Scan for the cell matching the given text and deliver its [x, y] coordinate at center. 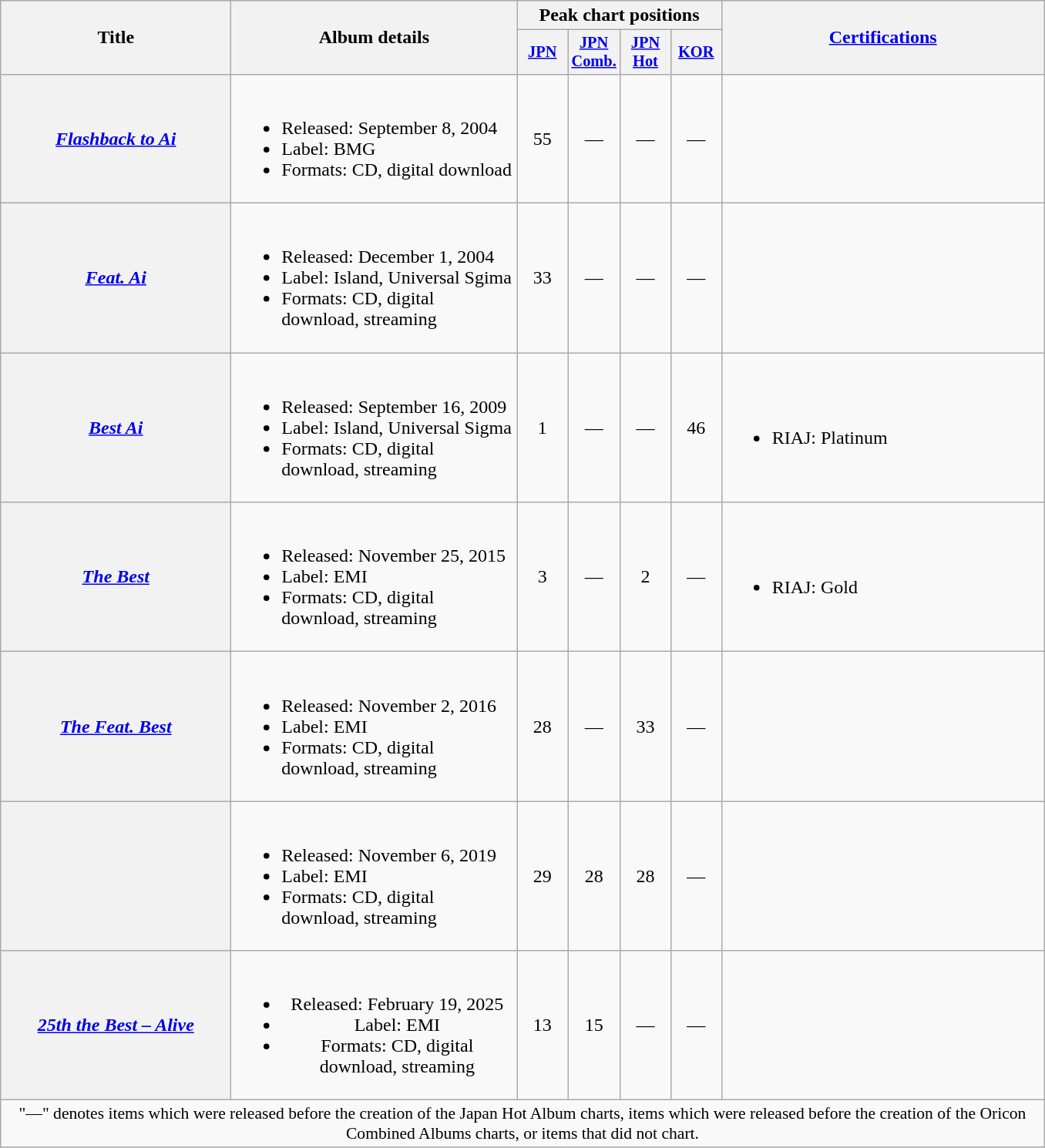
Released: September 16, 2009Label: Island, Universal SigmaFormats: CD, digital download, streaming [375, 428]
RIAJ: Platinum [883, 428]
Certifications [883, 38]
3 [543, 577]
The Feat. Best [116, 727]
Peak chart positions [620, 15]
KOR [696, 52]
55 [543, 139]
46 [696, 428]
Released: November 2, 2016Label: EMIFormats: CD, digital download, streaming [375, 727]
25th the Best – Alive [116, 1025]
Released: December 1, 2004 Label: Island, Universal SgimaFormats: CD, digital download, streaming [375, 278]
Released: September 8, 2004 Label: BMGFormats: CD, digital download [375, 139]
29 [543, 876]
The Best [116, 577]
13 [543, 1025]
JPN [543, 52]
Released: February 19, 2025Label: EMIFormats: CD, digital download, streaming [375, 1025]
JPNHot [646, 52]
Best Ai [116, 428]
RIAJ: Gold [883, 577]
15 [594, 1025]
Released: November 6, 2019Label: EMIFormats: CD, digital download, streaming [375, 876]
2 [646, 577]
Flashback to Ai [116, 139]
Feat. Ai [116, 278]
JPNComb. [594, 52]
1 [543, 428]
Released: November 25, 2015Label: EMIFormats: CD, digital download, streaming [375, 577]
Album details [375, 38]
Title [116, 38]
